Locate the cell with the specified text and output its (X, Y) center coordinate. 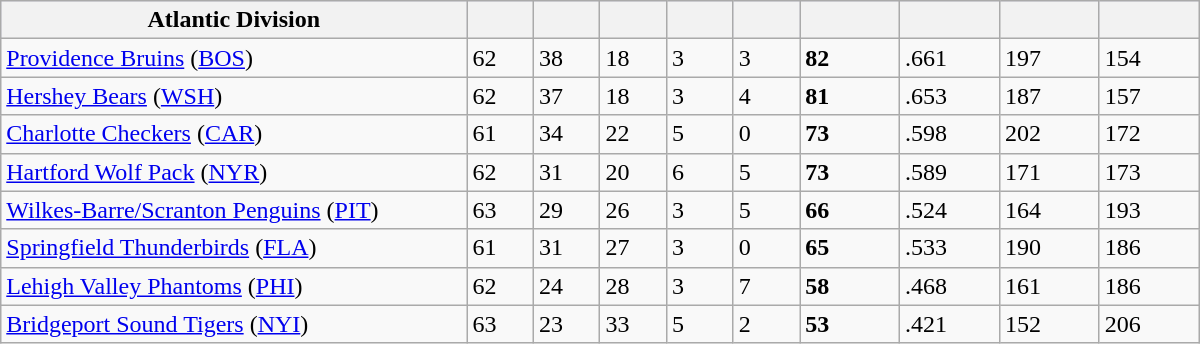
Providence Bruins (BOS) (234, 58)
2 (766, 324)
81 (850, 96)
202 (1049, 134)
.468 (950, 286)
Lehigh Valley Phantoms (PHI) (234, 286)
152 (1049, 324)
Charlotte Checkers (CAR) (234, 134)
38 (566, 58)
7 (766, 286)
Wilkes-Barre/Scranton Penguins (PIT) (234, 210)
6 (700, 172)
53 (850, 324)
20 (634, 172)
33 (634, 324)
173 (1149, 172)
206 (1149, 324)
29 (566, 210)
66 (850, 210)
157 (1149, 96)
164 (1049, 210)
82 (850, 58)
.524 (950, 210)
172 (1149, 134)
161 (1049, 286)
58 (850, 286)
Atlantic Division (234, 20)
24 (566, 286)
.589 (950, 172)
.598 (950, 134)
22 (634, 134)
37 (566, 96)
.661 (950, 58)
171 (1049, 172)
190 (1049, 248)
187 (1049, 96)
28 (634, 286)
27 (634, 248)
Springfield Thunderbirds (FLA) (234, 248)
154 (1149, 58)
4 (766, 96)
Hershey Bears (WSH) (234, 96)
197 (1049, 58)
193 (1149, 210)
.653 (950, 96)
26 (634, 210)
Hartford Wolf Pack (NYR) (234, 172)
65 (850, 248)
23 (566, 324)
.421 (950, 324)
34 (566, 134)
Bridgeport Sound Tigers (NYI) (234, 324)
.533 (950, 248)
